For the text-containing cell, return its midpoint in [x, y] coordinate format. 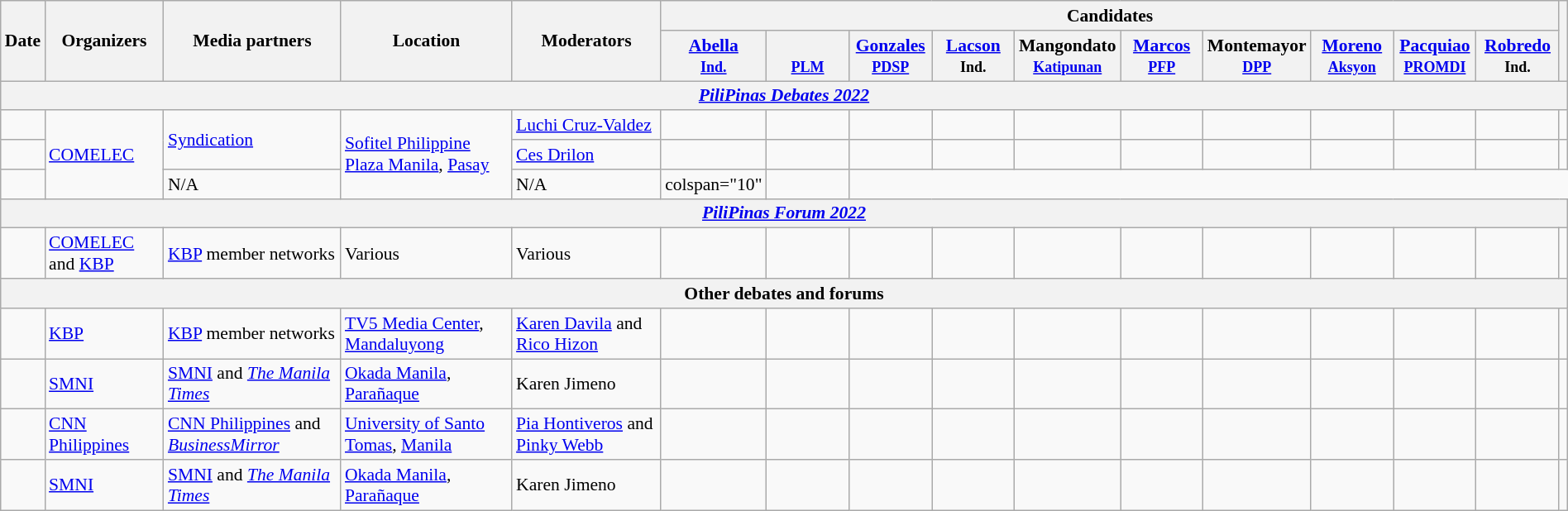
University of Santo Tomas, Manila [427, 435]
PiliPinas Debates 2022 [784, 96]
Pia Hontiveros and Pinky Webb [586, 435]
Candidates [1110, 16]
KBP [104, 334]
Moderators [586, 41]
CNN Philippines [104, 435]
AbellaInd. [713, 56]
MarcosPFP [1162, 56]
PiliPinas Forum 2022 [784, 213]
RobredoInd. [1518, 56]
Other debates and forums [784, 294]
COMELEC [104, 155]
Karen Davila and Rico Hizon [586, 334]
Location [427, 41]
TV5 Media Center, Mandaluyong [427, 334]
Syndication [252, 141]
CNN Philippines and BusinessMirror [252, 435]
Sofitel Philippine Plaza Manila, Pasay [427, 155]
Date [23, 41]
MangondatoKatipunan [1068, 56]
MorenoAksyon [1352, 56]
Ces Drilon [586, 155]
Organizers [104, 41]
PLM [808, 56]
colspan="10" [713, 184]
PacquiaoPROMDI [1435, 56]
LacsonInd. [973, 56]
Media partners [252, 41]
Luchi Cruz-Valdez [586, 126]
GonzalesPDSP [891, 56]
MontemayorDPP [1257, 56]
COMELEC and KBP [104, 253]
